Capture the cell that displays the provided text and extract its [x, y] central coordinate. 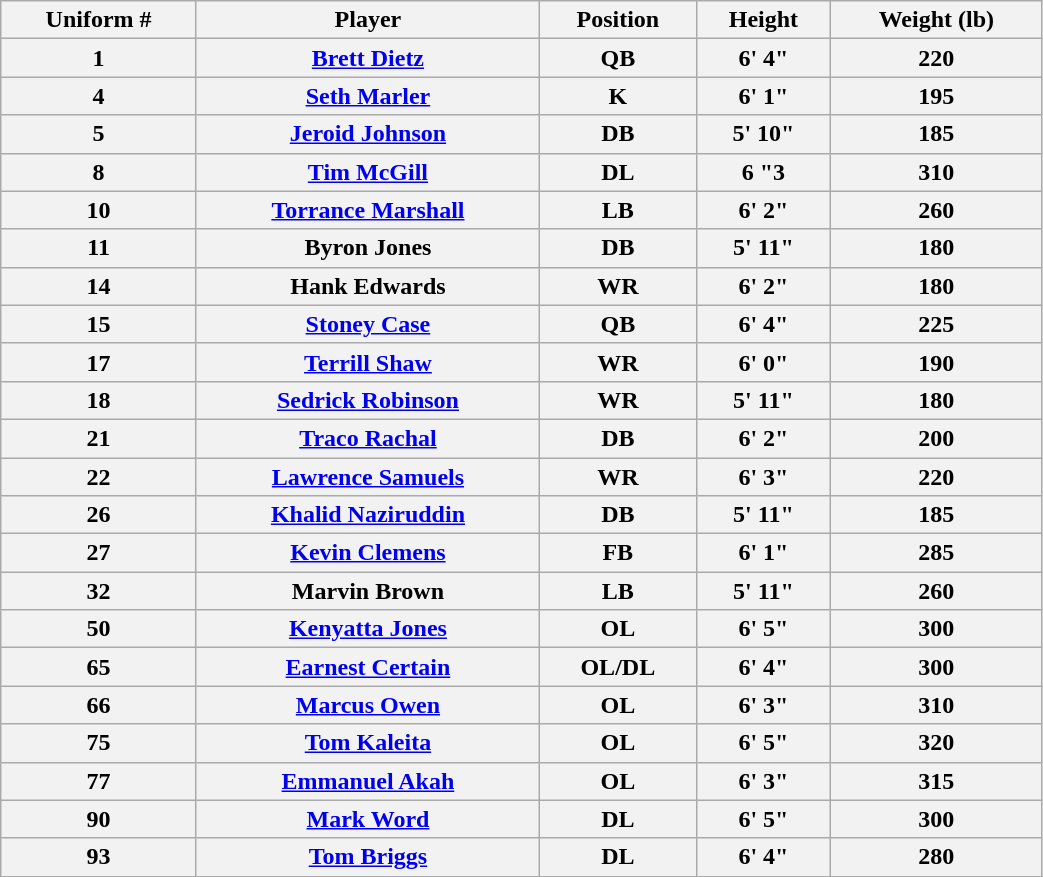
50 [99, 629]
6' 0" [763, 362]
OL/DL [618, 667]
Hank Edwards [368, 286]
Khalid Naziruddin [368, 515]
Tom Kaleita [368, 743]
17 [99, 362]
Kenyatta Jones [368, 629]
Player [368, 20]
18 [99, 400]
200 [936, 438]
5 [99, 134]
225 [936, 324]
Marcus Owen [368, 705]
77 [99, 781]
Mark Word [368, 819]
190 [936, 362]
Traco Rachal [368, 438]
15 [99, 324]
8 [99, 172]
195 [936, 96]
Height [763, 20]
285 [936, 553]
1 [99, 58]
Emmanuel Akah [368, 781]
Tom Briggs [368, 857]
93 [99, 857]
90 [99, 819]
Tim McGill [368, 172]
FB [618, 553]
11 [99, 248]
Byron Jones [368, 248]
27 [99, 553]
Terrill Shaw [368, 362]
Torrance Marshall [368, 210]
Kevin Clemens [368, 553]
10 [99, 210]
Brett Dietz [368, 58]
Marvin Brown [368, 591]
Lawrence Samuels [368, 477]
4 [99, 96]
66 [99, 705]
6 "3 [763, 172]
Jeroid Johnson [368, 134]
280 [936, 857]
Earnest Certain [368, 667]
65 [99, 667]
21 [99, 438]
Weight (lb) [936, 20]
Position [618, 20]
Uniform # [99, 20]
14 [99, 286]
26 [99, 515]
75 [99, 743]
Seth Marler [368, 96]
315 [936, 781]
320 [936, 743]
Sedrick Robinson [368, 400]
5' 10" [763, 134]
22 [99, 477]
K [618, 96]
Stoney Case [368, 324]
32 [99, 591]
